Output the [x, y] coordinate of the center of the cell containing the given text.  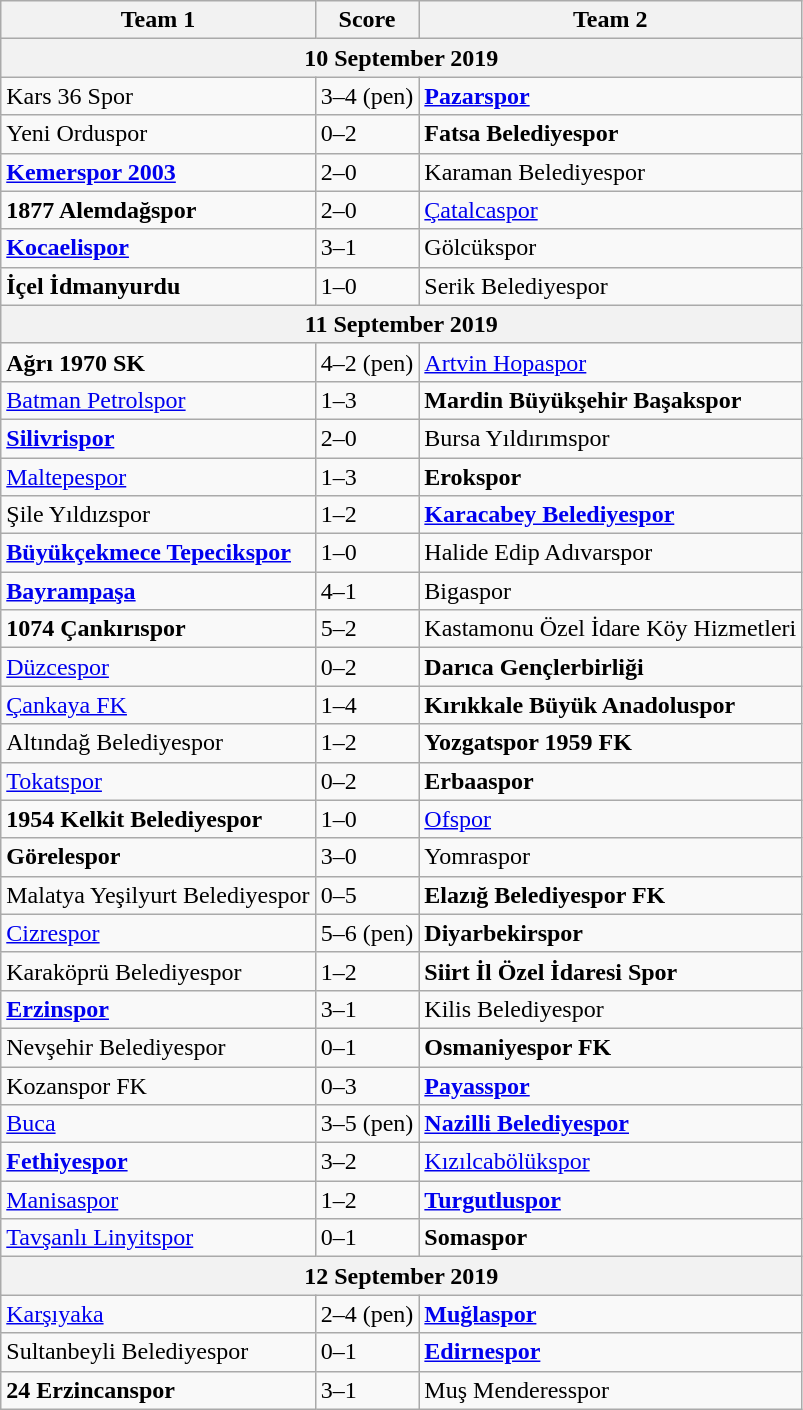
0–3 [367, 1085]
Karacabey Belediyespor [610, 515]
Osmaniyespor FK [610, 1047]
Muğlaspor [610, 1314]
Düzcespor [158, 667]
Manisaspor [158, 1200]
1954 Kelkit Belediyespor [158, 819]
1877 Alemdağspor [158, 210]
Yozgatspor 1959 FK [610, 743]
Elazığ Belediyespor FK [610, 895]
Gölcükspor [610, 248]
Sultanbeyli Belediyespor [158, 1352]
3–2 [367, 1162]
Çankaya FK [158, 705]
Kemerspor 2003 [158, 172]
Muş Menderesspor [610, 1390]
2–4 (pen) [367, 1314]
Büyükçekmece Tepecikspor [158, 553]
Diyarbekirspor [610, 933]
Bursa Yıldırımspor [610, 438]
Artvin Hopaspor [610, 362]
Yeni Orduspor [158, 134]
4–2 (pen) [367, 362]
Batman Petrolspor [158, 400]
Altındağ Belediyespor [158, 743]
Nazilli Belediyespor [610, 1124]
Görelespor [158, 857]
Ağrı 1970 SK [158, 362]
Somaspor [610, 1238]
Buca [158, 1124]
Serik Belediyespor [610, 286]
Kastamonu Özel İdare Köy Hizmetleri [610, 629]
Karşıyaka [158, 1314]
3–5 (pen) [367, 1124]
Kocaelispor [158, 248]
11 September 2019 [402, 324]
Ofspor [610, 819]
Kilis Belediyespor [610, 1009]
Kars 36 Spor [158, 96]
Team 2 [610, 20]
İçel İdmanyurdu [158, 286]
Silivrispor [158, 438]
Turgutluspor [610, 1200]
Pazarspor [610, 96]
Çatalcaspor [610, 210]
24 Erzincanspor [158, 1390]
Edirnespor [610, 1352]
Karaköprü Belediyespor [158, 971]
Erzinspor [158, 1009]
Mardin Büyükşehir Başakspor [610, 400]
Siirt İl Özel İdaresi Spor [610, 971]
Erokspor [610, 477]
Karaman Belediyespor [610, 172]
Şile Yıldızspor [158, 515]
Darıca Gençlerbirliği [610, 667]
Halide Edip Adıvarspor [610, 553]
Fethiyespor [158, 1162]
Bigaspor [610, 591]
Nevşehir Belediyespor [158, 1047]
Yomraspor [610, 857]
10 September 2019 [402, 58]
Score [367, 20]
3–4 (pen) [367, 96]
12 September 2019 [402, 1276]
Kırıkkale Büyük Anadoluspor [610, 705]
Cizrespor [158, 933]
Tavşanlı Linyitspor [158, 1238]
4–1 [367, 591]
Bayrampaşa [158, 591]
1–4 [367, 705]
Team 1 [158, 20]
5–2 [367, 629]
5–6 (pen) [367, 933]
Fatsa Belediyespor [610, 134]
3–0 [367, 857]
Malatya Yeşilyurt Belediyespor [158, 895]
Maltepespor [158, 477]
1074 Çankırıspor [158, 629]
Kızılcabölükspor [610, 1162]
Kozanspor FK [158, 1085]
0–5 [367, 895]
Payasspor [610, 1085]
Tokatspor [158, 781]
Erbaaspor [610, 781]
